Locate the cell with the specified text and output its (X, Y) center coordinate. 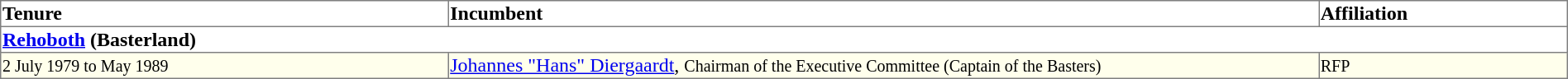
Rehoboth (Basterland) (784, 39)
Affiliation (1444, 14)
Johannes "Hans" Diergaardt, Chairman of the Executive Committee (Captain of the Basters) (883, 66)
RFP (1444, 66)
2 July 1979 to May 1989 (225, 66)
Incumbent (883, 14)
Tenure (225, 14)
